For the text-containing cell, return its midpoint in [x, y] coordinate format. 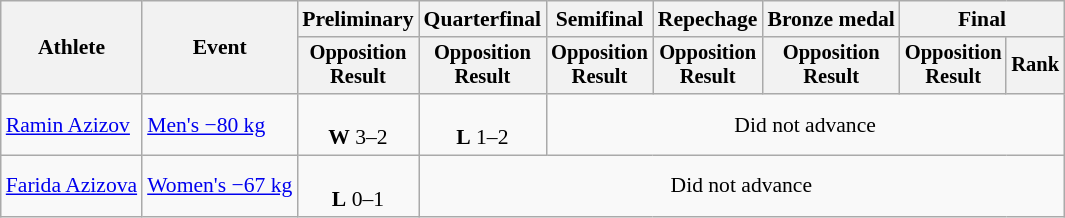
Quarterfinal [483, 19]
Men's −80 kg [220, 124]
Farida Azizova [72, 186]
Preliminary [358, 19]
L 1–2 [483, 124]
Athlete [72, 48]
Repechage [708, 19]
Rank [1035, 66]
Final [982, 19]
L 0–1 [358, 186]
W 3–2 [358, 124]
Bronze medal [830, 19]
Event [220, 48]
Ramin Azizov [72, 124]
Women's −67 kg [220, 186]
Semifinal [600, 19]
